For the text-containing cell, return its midpoint in (x, y) coordinate format. 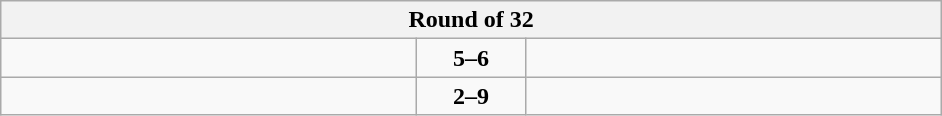
Round of 32 (472, 20)
5–6 (472, 58)
2–9 (472, 96)
